Determine the (x, y) coordinate at the center of the cell enclosing the given text.  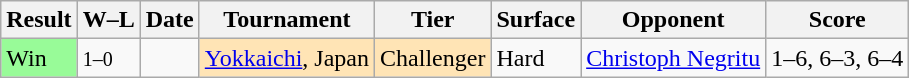
Tournament (286, 20)
Christoph Negritu (674, 58)
W–L (108, 20)
Opponent (674, 20)
Date (170, 20)
Challenger (433, 58)
Surface (536, 20)
Tier (433, 20)
Score (838, 20)
Result (39, 20)
Win (39, 58)
Hard (536, 58)
Yokkaichi, Japan (286, 58)
1–6, 6–3, 6–4 (838, 58)
1–0 (108, 58)
